From the cell containing the given text, extract its center point as (X, Y) coordinate. 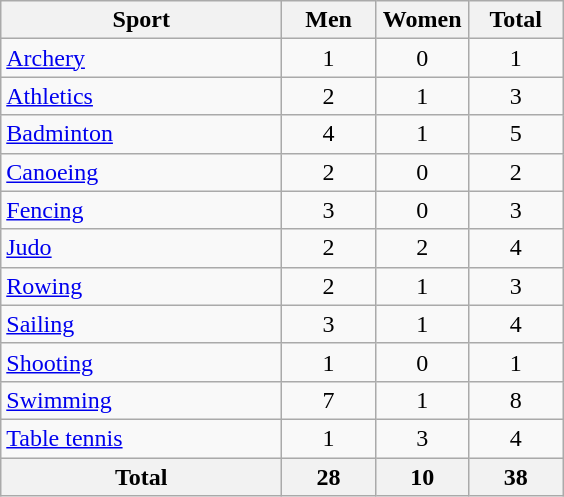
7 (329, 400)
Canoeing (142, 172)
Swimming (142, 400)
Shooting (142, 362)
Men (329, 20)
8 (516, 400)
38 (516, 477)
5 (516, 134)
28 (329, 477)
Athletics (142, 96)
Sailing (142, 324)
10 (422, 477)
Badminton (142, 134)
Sport (142, 20)
Archery (142, 58)
Table tennis (142, 438)
Judo (142, 248)
Rowing (142, 286)
Fencing (142, 210)
Women (422, 20)
